Pinpoint the cell where the given text exists, returning its (x, y) midpoint coordinate. 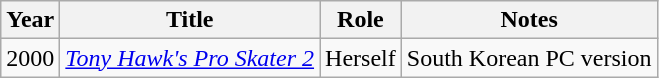
Notes (529, 20)
South Korean PC version (529, 58)
2000 (30, 58)
Role (361, 20)
Title (190, 20)
Tony Hawk's Pro Skater 2 (190, 58)
Herself (361, 58)
Year (30, 20)
